Provide the [x, y] coordinate of the cell's center where the given text is located.  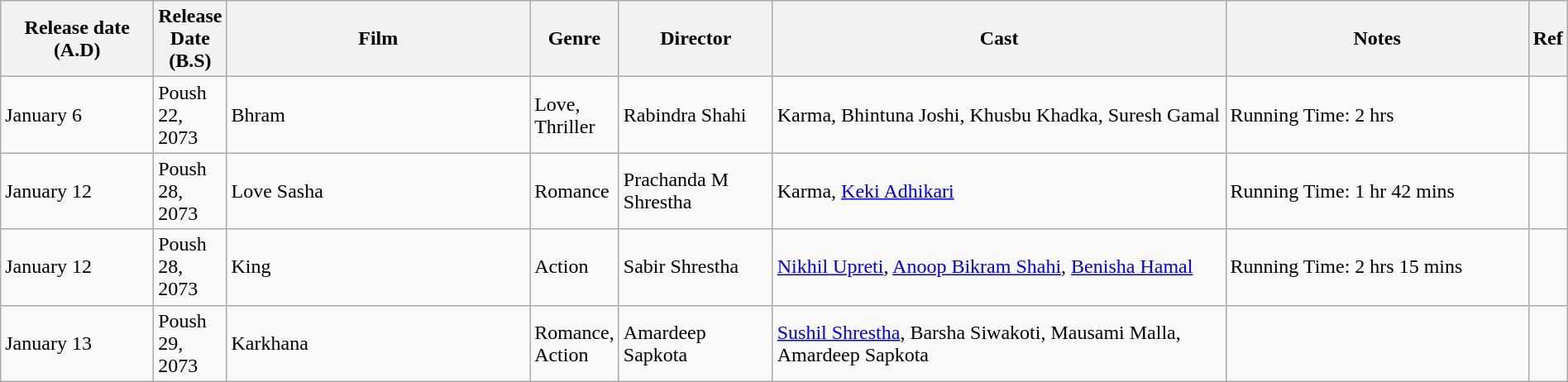
Release Date (B.S) [190, 39]
Amardeep Sapkota [696, 343]
Running Time: 2 hrs [1377, 115]
King [379, 267]
Karma, Keki Adhikari [999, 191]
Love Sasha [379, 191]
January 13 [78, 343]
Poush 29, 2073 [190, 343]
Sabir Shrestha [696, 267]
Romance, Action [575, 343]
Cast [999, 39]
Romance [575, 191]
Poush 22, 2073 [190, 115]
Bhram [379, 115]
Nikhil Upreti, Anoop Bikram Shahi, Benisha Hamal [999, 267]
Rabindra Shahi [696, 115]
Prachanda M Shrestha [696, 191]
Release date (A.D) [78, 39]
Love, Thriller [575, 115]
Karkhana [379, 343]
Running Time: 2 hrs 15 mins [1377, 267]
Karma, Bhintuna Joshi, Khusbu Khadka, Suresh Gamal [999, 115]
Director [696, 39]
Notes [1377, 39]
Running Time: 1 hr 42 mins [1377, 191]
Ref [1548, 39]
January 6 [78, 115]
Action [575, 267]
Sushil Shrestha, Barsha Siwakoti, Mausami Malla, Amardeep Sapkota [999, 343]
Film [379, 39]
Genre [575, 39]
